Pinpoint the cell where the given text exists, returning its [X, Y] midpoint coordinate. 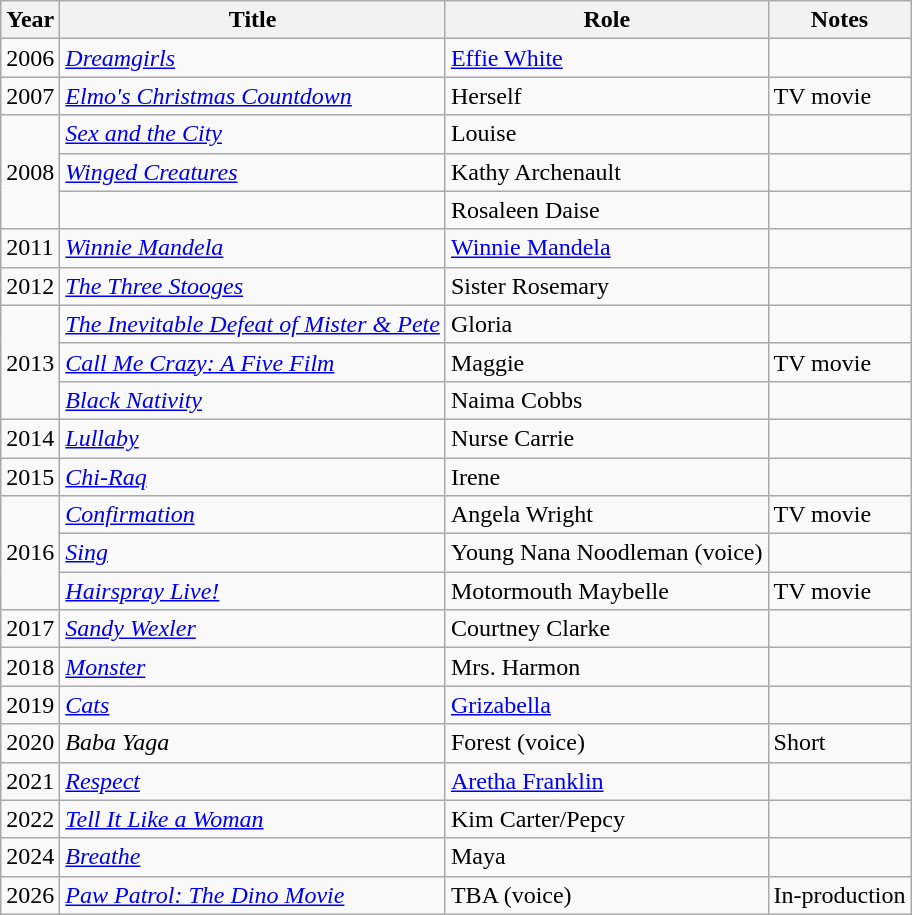
2013 [30, 362]
2022 [30, 819]
Tell It Like a Woman [253, 819]
Elmo's Christmas Countdown [253, 96]
Grizabella [606, 705]
2021 [30, 781]
Lullaby [253, 438]
Baba Yaga [253, 743]
Maya [606, 857]
Louise [606, 134]
Kathy Archenault [606, 172]
Short [840, 743]
2012 [30, 286]
2017 [30, 629]
Sing [253, 553]
2007 [30, 96]
Nurse Carrie [606, 438]
Year [30, 20]
Young Nana Noodleman (voice) [606, 553]
Maggie [606, 362]
2024 [30, 857]
Effie White [606, 58]
Courtney Clarke [606, 629]
Motormouth Maybelle [606, 591]
2008 [30, 172]
2018 [30, 667]
Cats [253, 705]
Hairspray Live! [253, 591]
Breathe [253, 857]
Paw Patrol: The Dino Movie [253, 895]
2014 [30, 438]
Role [606, 20]
Notes [840, 20]
Herself [606, 96]
2011 [30, 248]
2016 [30, 553]
Winged Creatures [253, 172]
Black Nativity [253, 400]
Angela Wright [606, 515]
Forest (voice) [606, 743]
2020 [30, 743]
Sister Rosemary [606, 286]
In-production [840, 895]
Rosaleen Daise [606, 210]
Confirmation [253, 515]
2006 [30, 58]
Monster [253, 667]
Aretha Franklin [606, 781]
The Three Stooges [253, 286]
2026 [30, 895]
Mrs. Harmon [606, 667]
Dreamgirls [253, 58]
Gloria [606, 324]
Call Me Crazy: A Five Film [253, 362]
The Inevitable Defeat of Mister & Pete [253, 324]
Title [253, 20]
TBA (voice) [606, 895]
Sex and the City [253, 134]
Irene [606, 477]
2019 [30, 705]
Kim Carter/Pepcy [606, 819]
Naima Cobbs [606, 400]
2015 [30, 477]
Sandy Wexler [253, 629]
Chi-Raq [253, 477]
Respect [253, 781]
